Detect which cell encompasses the target text, then output its (X, Y) center coordinate. 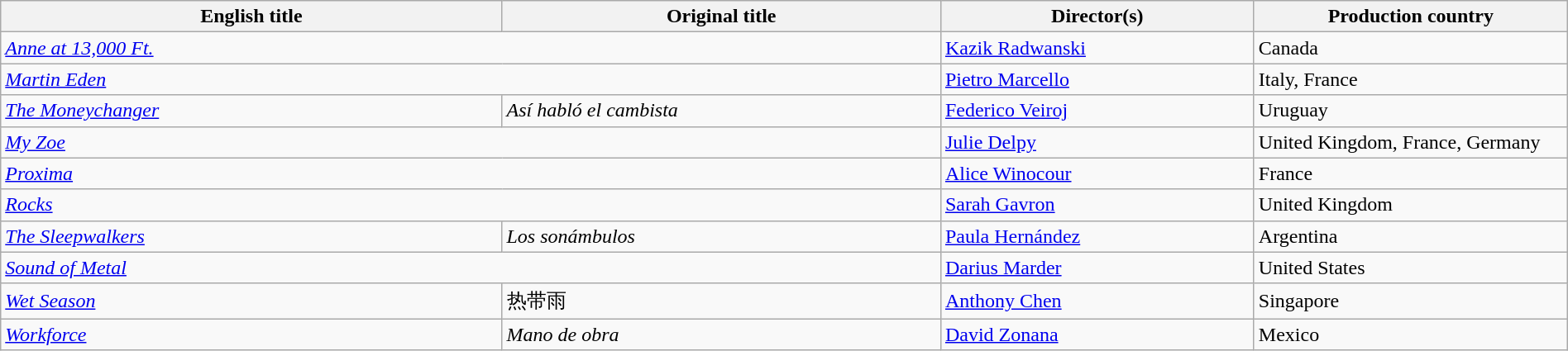
Canada (1411, 48)
Production country (1411, 17)
Workforce (251, 334)
Original title (721, 17)
Proxima (471, 173)
Sarah Gavron (1097, 205)
Rocks (471, 205)
Julie Delpy (1097, 142)
The Sleepwalkers (251, 236)
Mexico (1411, 334)
Director(s) (1097, 17)
Así habló el cambista (721, 111)
David Zonana (1097, 334)
Mano de obra (721, 334)
Singapore (1411, 301)
Pietro Marcello (1097, 79)
Kazik Radwanski (1097, 48)
United Kingdom (1411, 205)
Paula Hernández (1097, 236)
热带雨 (721, 301)
Darius Marder (1097, 268)
Argentina (1411, 236)
United States (1411, 268)
Anthony Chen (1097, 301)
France (1411, 173)
Wet Season (251, 301)
Italy, France (1411, 79)
The Moneychanger (251, 111)
Federico Veiroj (1097, 111)
Uruguay (1411, 111)
Anne at 13,000 Ft. (471, 48)
Sound of Metal (471, 268)
My Zoe (471, 142)
English title (251, 17)
Martin Eden (471, 79)
Los sonámbulos (721, 236)
Alice Winocour (1097, 173)
United Kingdom, France, Germany (1411, 142)
